Determine the [x, y] coordinate at the center of the cell enclosing the given text.  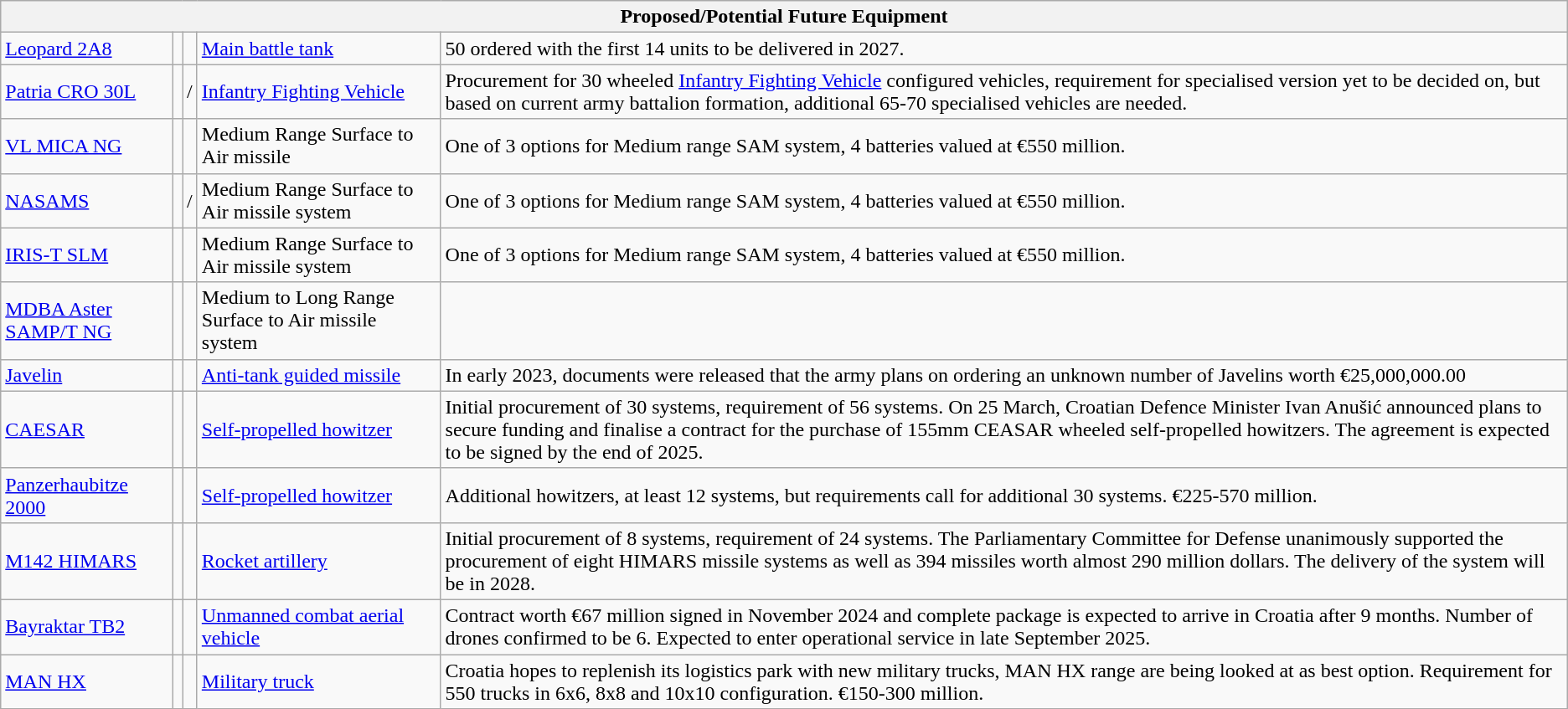
Main battle tank [318, 49]
Panzerhaubitze 2000 [87, 496]
Patria CRO 30L [87, 92]
NASAMS [87, 201]
Unmanned combat aerial vehicle [318, 626]
Javelin [87, 375]
IRIS-T SLM [87, 254]
Medium Range Surface to Air missile [318, 146]
Additional howitzers, at least 12 systems, but requirements call for additional 30 systems. €225-570 million. [1003, 496]
Medium to Long Range Surface to Air missile system [318, 321]
50 ordered with the first 14 units to be delivered in 2027. [1003, 49]
Leopard 2A8 [87, 49]
MDBA Aster SAMP/T NG [87, 321]
M142 HIMARS [87, 561]
VL MICA NG [87, 146]
Bayraktar TB2 [87, 626]
Infantry Fighting Vehicle [318, 92]
MAN HX [87, 681]
In early 2023, documents were released that the army plans on ordering an unknown number of Javelins worth €25,000,000.00 [1003, 375]
Proposed/Potential Future Equipment [784, 17]
Rocket artillery [318, 561]
Military truck [318, 681]
Anti-tank guided missile [318, 375]
CAESAR [87, 429]
